Detect which cell encompasses the target text, then output its [x, y] center coordinate. 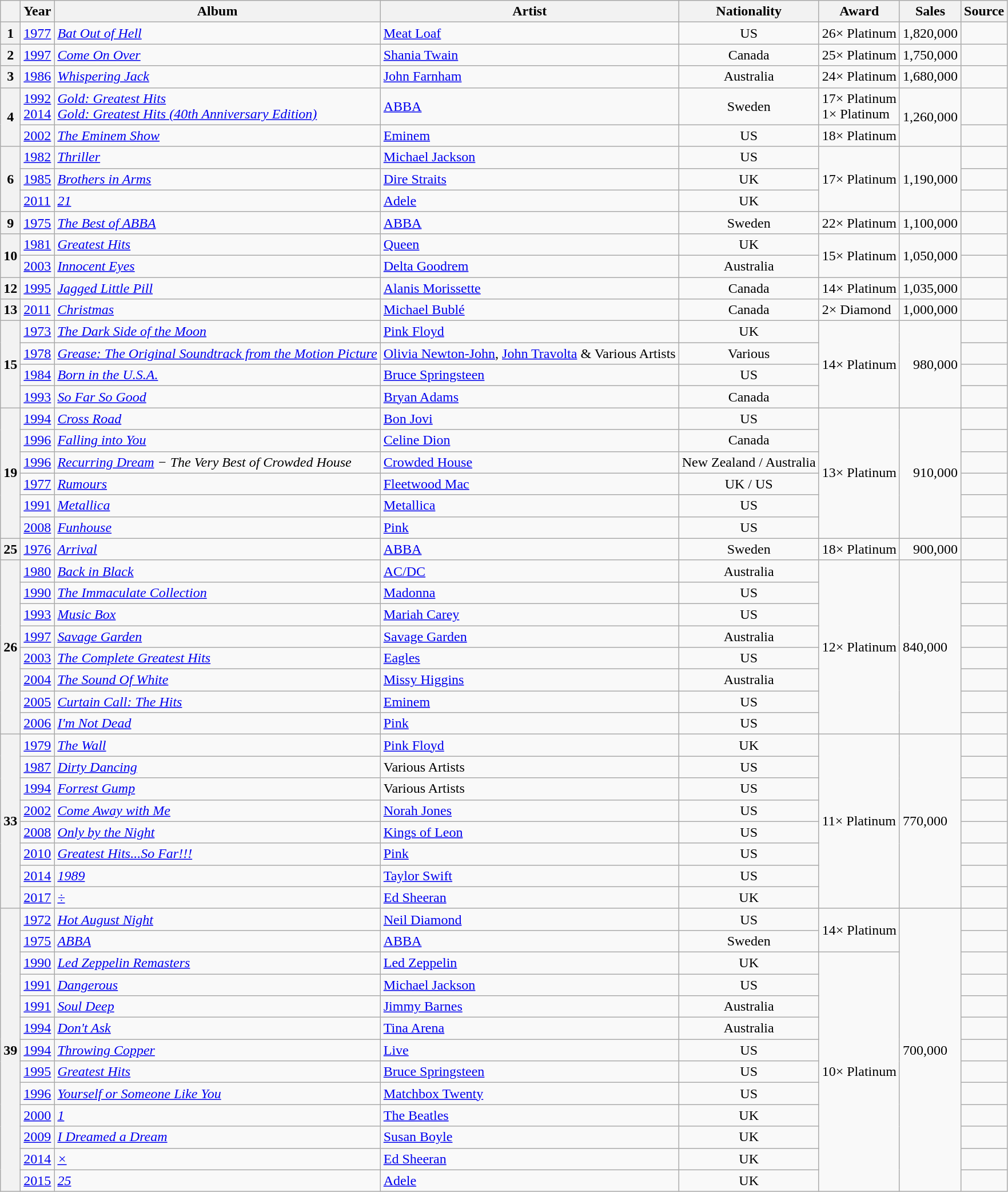
Dangerous [217, 984]
Neil Diamond [529, 919]
Innocent Eyes [217, 266]
Year [38, 11]
Recurring Dream − The Very Best of Crowded House [217, 462]
Come On Over [217, 55]
6 [10, 179]
12 [10, 288]
2× Diamond [859, 310]
2000 [38, 1115]
19922014 [38, 106]
4 [10, 117]
Queen [529, 244]
Led Zeppelin [529, 963]
1,190,000 [930, 179]
Only by the Night [217, 832]
2017 [38, 897]
11× Platinum [859, 821]
17× Platinum [859, 179]
1986 [38, 77]
Kings of Leon [529, 832]
Bon Jovi [529, 419]
Norah Jones [529, 810]
UK / US [749, 484]
980,000 [930, 364]
1,100,000 [930, 222]
24× Platinum [859, 77]
Various [749, 353]
The Eminem Show [217, 136]
1,750,000 [930, 55]
Shania Twain [529, 55]
Funhouse [217, 527]
Sales [930, 11]
The Beatles [529, 1115]
1978 [38, 353]
25× Platinum [859, 55]
Matchbox Twenty [529, 1094]
1981 [38, 244]
1976 [38, 549]
1,820,000 [930, 33]
1,680,000 [930, 77]
1989 [217, 876]
AC/DC [529, 571]
Cross Road [217, 419]
Music Box [217, 614]
2005 [38, 702]
So Far So Good [217, 397]
÷ [217, 897]
New Zealand / Australia [749, 462]
Yourself or Someone Like You [217, 1094]
1,000,000 [930, 310]
1985 [38, 179]
Nationality [749, 11]
1984 [38, 375]
Mariah Carey [529, 614]
1973 [38, 332]
Don't Ask [217, 1028]
39 [10, 1050]
Michael Bublé [529, 310]
Throwing Copper [217, 1050]
910,000 [930, 473]
The Sound Of White [217, 680]
1972 [38, 919]
33 [10, 821]
Dirty Dancing [217, 767]
Olivia Newton-John, John Travolta & Various Artists [529, 353]
26× Platinum [859, 33]
Soul Deep [217, 1007]
Award [859, 11]
Susan Boyle [529, 1137]
900,000 [930, 549]
Jimmy Barnes [529, 1007]
The Complete Greatest Hits [217, 658]
The Wall [217, 745]
Madonna [529, 593]
Fleetwood Mac [529, 484]
Gold: Greatest HitsGold: Greatest Hits (40th Anniversary Edition) [217, 106]
2009 [38, 1137]
15× Platinum [859, 255]
1,035,000 [930, 288]
Celine Dion [529, 440]
2010 [38, 854]
Born in the U.S.A. [217, 375]
2004 [38, 680]
Forrest Gump [217, 789]
Missy Higgins [529, 680]
3 [10, 77]
1,260,000 [930, 117]
Hot August Night [217, 919]
10× Platinum [859, 1072]
Album [217, 11]
Rumours [217, 484]
The Dark Side of the Moon [217, 332]
Source [985, 11]
I Dreamed a Dream [217, 1137]
Whispering Jack [217, 77]
2015 [38, 1181]
13× Platinum [859, 473]
Bat Out of Hell [217, 33]
Tina Arena [529, 1028]
John Farnham [529, 77]
Eagles [529, 658]
700,000 [930, 1050]
Arrival [217, 549]
1982 [38, 157]
Meat Loaf [529, 33]
1980 [38, 571]
2 [10, 55]
Grease: The Original Soundtrack from the Motion Picture [217, 353]
Taylor Swift [529, 876]
770,000 [930, 821]
Crowded House [529, 462]
Curtain Call: The Hits [217, 702]
Falling into You [217, 440]
I'm Not Dead [217, 724]
The Immaculate Collection [217, 593]
Delta Goodrem [529, 266]
22× Platinum [859, 222]
17× Platinum 1× Platinum [859, 106]
Thriller [217, 157]
Jagged Little Pill [217, 288]
Alanis Morissette [529, 288]
Artist [529, 11]
Bryan Adams [529, 397]
Dire Straits [529, 179]
21 [217, 201]
The Best of ABBA [217, 222]
26 [10, 647]
Greatest Hits...So Far!!! [217, 854]
1987 [38, 767]
2006 [38, 724]
840,000 [930, 647]
Come Away with Me [217, 810]
Led Zeppelin Remasters [217, 963]
1979 [38, 745]
Christmas [217, 310]
12× Platinum [859, 647]
× [217, 1159]
10 [10, 255]
15 [10, 364]
13 [10, 310]
19 [10, 473]
1,050,000 [930, 255]
Back in Black [217, 571]
Brothers in Arms [217, 179]
Live [529, 1050]
9 [10, 222]
